Identify which cell holds the provided text, then report its (x, y) central coordinate. 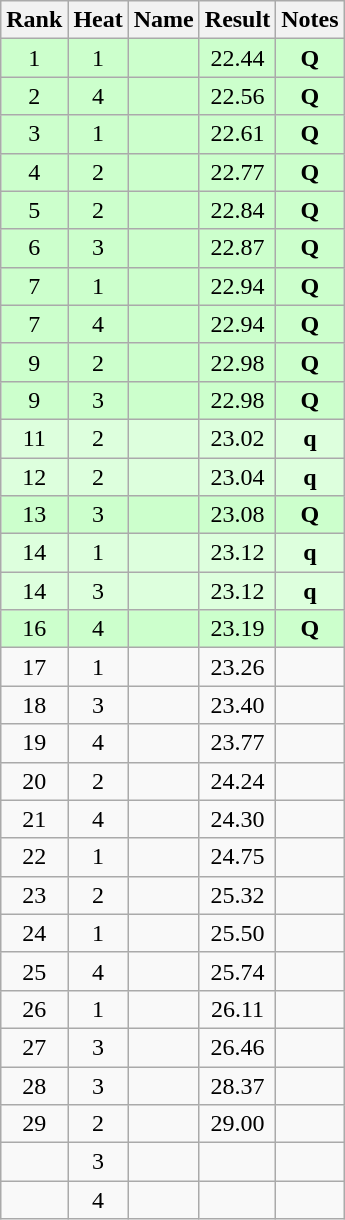
5 (34, 210)
28.37 (237, 1085)
22.77 (237, 172)
20 (34, 781)
22.61 (237, 134)
23 (34, 895)
26.46 (237, 1047)
23.26 (237, 667)
25.74 (237, 971)
12 (34, 477)
Name (164, 20)
22.87 (237, 248)
Heat (98, 20)
26.11 (237, 1009)
22.56 (237, 96)
19 (34, 743)
24.75 (237, 857)
25.32 (237, 895)
22.84 (237, 210)
27 (34, 1047)
17 (34, 667)
Rank (34, 20)
22 (34, 857)
28 (34, 1085)
16 (34, 629)
23.19 (237, 629)
6 (34, 248)
23.04 (237, 477)
13 (34, 515)
21 (34, 819)
23.02 (237, 438)
24.24 (237, 781)
Result (237, 20)
Notes (310, 20)
24.30 (237, 819)
18 (34, 705)
23.77 (237, 743)
26 (34, 1009)
25.50 (237, 933)
22.44 (237, 58)
11 (34, 438)
29 (34, 1124)
23.40 (237, 705)
24 (34, 933)
23.08 (237, 515)
29.00 (237, 1124)
25 (34, 971)
